Extract the (x, y) coordinate from the center of the cell holding the provided text.  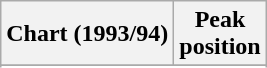
Peakposition (220, 34)
Chart (1993/94) (88, 34)
